Provide the [X, Y] coordinate of the cell's center where the given text is located.  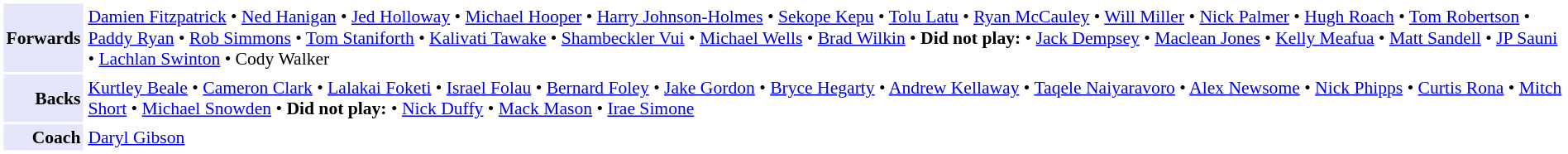
Forwards [43, 37]
Backs [43, 98]
Coach [43, 137]
Daryl Gibson [825, 137]
